From the cell containing the given text, extract its center point as [x, y] coordinate. 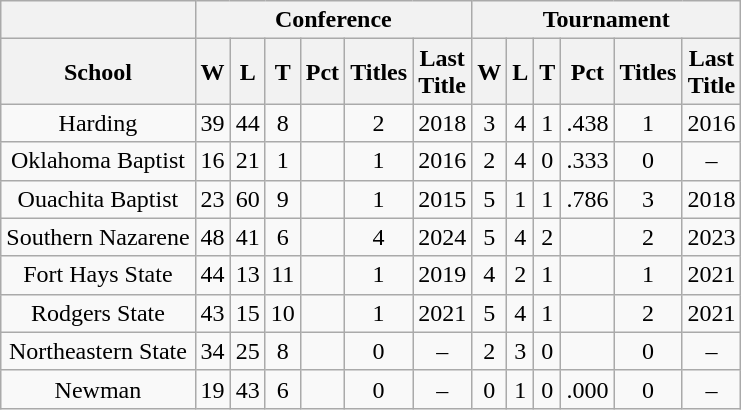
48 [212, 237]
41 [248, 237]
16 [212, 161]
Southern Nazarene [98, 237]
Oklahoma Baptist [98, 161]
2023 [712, 237]
39 [212, 123]
Ouachita Baptist [98, 199]
19 [212, 389]
.333 [588, 161]
Fort Hays State [98, 275]
.438 [588, 123]
21 [248, 161]
.000 [588, 389]
34 [212, 351]
Tournament [606, 20]
Newman [98, 389]
Harding [98, 123]
60 [248, 199]
25 [248, 351]
Conference [334, 20]
.786 [588, 199]
13 [248, 275]
2024 [442, 237]
2015 [442, 199]
2019 [442, 275]
Rodgers State [98, 313]
School [98, 72]
15 [248, 313]
10 [282, 313]
23 [212, 199]
11 [282, 275]
Northeastern State [98, 351]
9 [282, 199]
